Extract the (x, y) coordinate from the center of the cell holding the provided text.  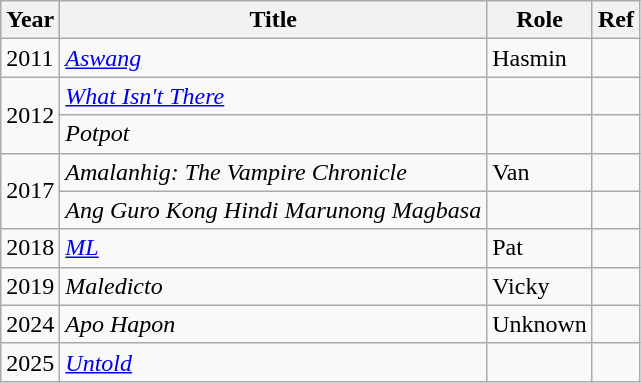
What Isn't There (274, 96)
Untold (274, 362)
2011 (30, 58)
Maledicto (274, 286)
Title (274, 20)
2012 (30, 115)
2017 (30, 191)
2025 (30, 362)
Ang Guro Kong Hindi Marunong Magbasa (274, 210)
2024 (30, 324)
ML (274, 248)
Ref (616, 20)
Role (540, 20)
2018 (30, 248)
Pat (540, 248)
Amalanhig: The Vampire Chronicle (274, 172)
Apo Hapon (274, 324)
Potpot (274, 134)
Van (540, 172)
2019 (30, 286)
Unknown (540, 324)
Hasmin (540, 58)
Vicky (540, 286)
Year (30, 20)
Aswang (274, 58)
